Output the [X, Y] coordinate of the center of the cell containing the given text.  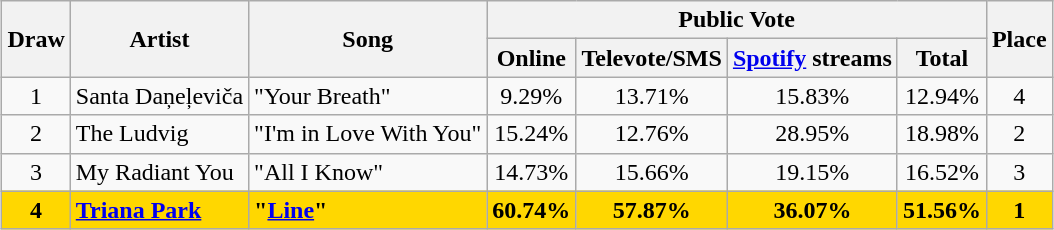
The Ludvig [159, 134]
15.24% [532, 134]
Draw [36, 39]
My Radiant You [159, 172]
Triana Park [159, 210]
14.73% [532, 172]
36.07% [812, 210]
"Line" [368, 210]
15.66% [652, 172]
Online [532, 58]
16.52% [942, 172]
Santa Daņeļeviča [159, 96]
12.94% [942, 96]
18.98% [942, 134]
"Your Breath" [368, 96]
Spotify streams [812, 58]
19.15% [812, 172]
Total [942, 58]
Place [1019, 39]
51.56% [942, 210]
Artist [159, 39]
"All I Know" [368, 172]
57.87% [652, 210]
15.83% [812, 96]
28.95% [812, 134]
60.74% [532, 210]
Televote/SMS [652, 58]
13.71% [652, 96]
12.76% [652, 134]
9.29% [532, 96]
Song [368, 39]
Public Vote [737, 20]
"I'm in Love With You" [368, 134]
